From the cell containing the given text, extract its center point as [X, Y] coordinate. 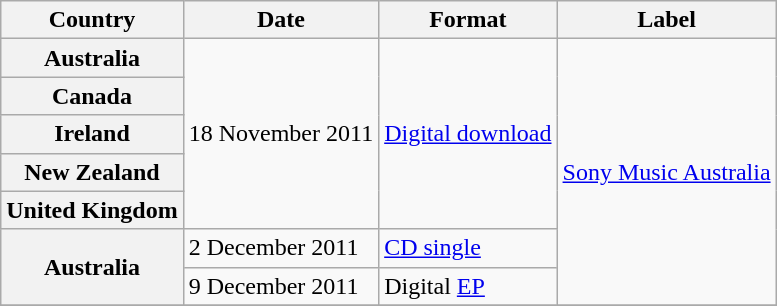
New Zealand [92, 172]
Date [280, 20]
Sony Music Australia [666, 172]
Digital EP [468, 286]
Digital download [468, 134]
18 November 2011 [280, 134]
Country [92, 20]
CD single [468, 248]
Label [666, 20]
2 December 2011 [280, 248]
Ireland [92, 134]
Format [468, 20]
United Kingdom [92, 210]
Canada [92, 96]
9 December 2011 [280, 286]
